Return [X, Y] of the center of cell containing provided text 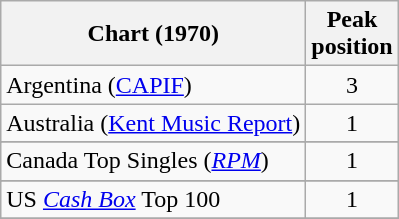
Argentina (CAPIF) [154, 85]
Canada Top Singles (RPM) [154, 161]
Chart (1970) [154, 34]
US Cash Box Top 100 [154, 199]
Peakposition [352, 34]
3 [352, 85]
Australia (Kent Music Report) [154, 123]
